Capture the cell that displays the provided text and extract its (X, Y) central coordinate. 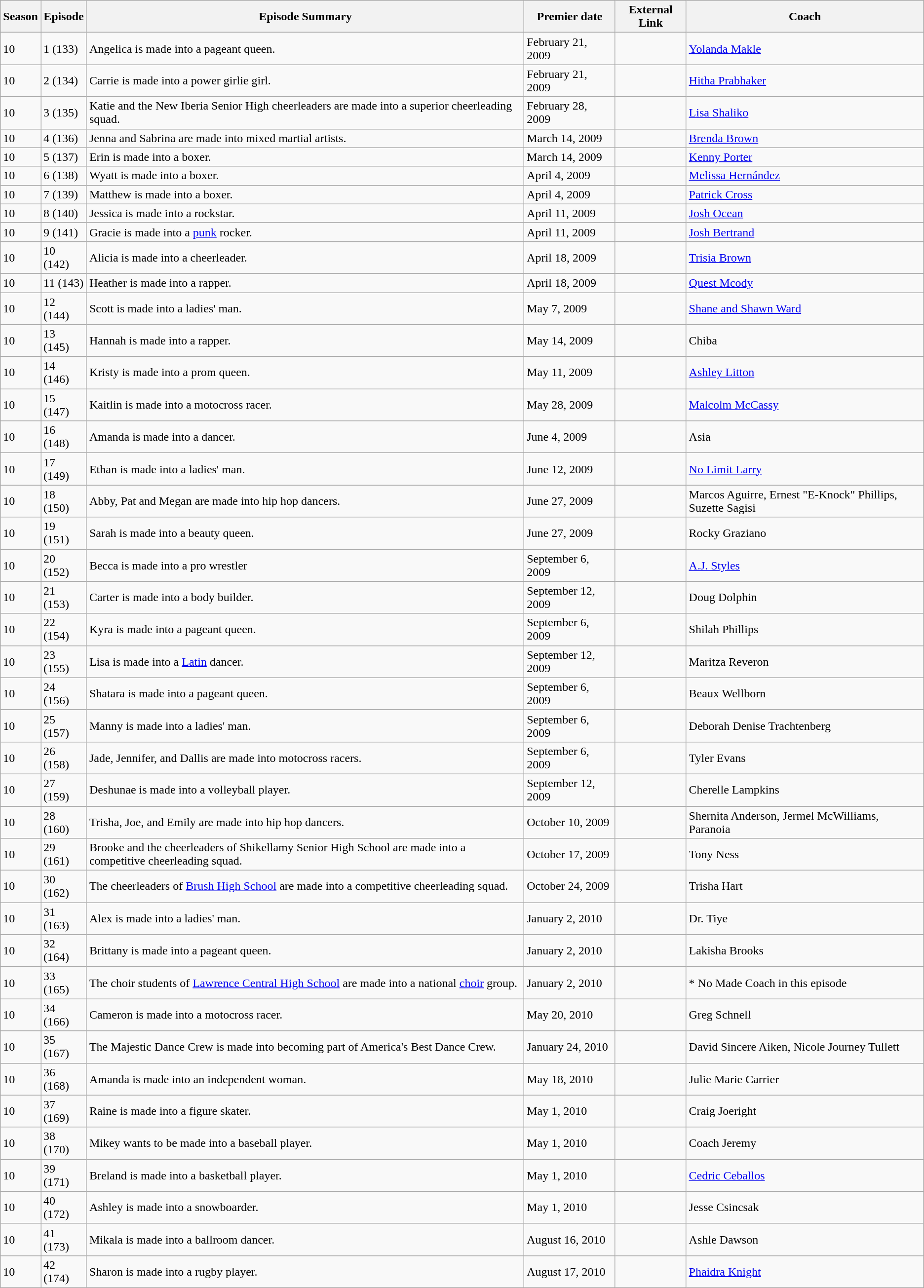
Heather is made into a rapper. (305, 283)
June 12, 2009 (570, 469)
May 14, 2009 (570, 341)
Jesse Csincsak (805, 1207)
Shilah Phillips (805, 630)
28 (160) (63, 822)
Lisa Shaliko (805, 113)
The choir students of Lawrence Central High School are made into a national choir group. (305, 983)
1 (133) (63, 48)
33 (165) (63, 983)
Hannah is made into a rapper. (305, 341)
Premier date (570, 17)
Kristy is made into a prom queen. (305, 373)
David Sincere Aiken, Nicole Journey Tullett (805, 1047)
7 (139) (63, 194)
Dr. Tiye (805, 919)
Ashle Dawson (805, 1240)
37 (169) (63, 1111)
Shane and Shawn Ward (805, 308)
20 (152) (63, 566)
Trisha, Joe, and Emily are made into hip hop dancers. (305, 822)
42 (174) (63, 1271)
Melissa Hernández (805, 176)
Ashley Litton (805, 373)
Coach (805, 17)
11 (143) (63, 283)
Carrie is made into a power girlie girl. (305, 81)
Marcos Aguirre, Ernest "E-Knock" Phillips, Suzette Sagisi (805, 501)
Jenna and Sabrina are made into mixed martial artists. (305, 138)
Katie and the New Iberia Senior High cheerleaders are made into a superior cheerleading squad. (305, 113)
Jade, Jennifer, and Dallis are made into motocross racers. (305, 758)
16 (148) (63, 437)
October 17, 2009 (570, 855)
Chiba (805, 341)
Episode (63, 17)
Scott is made into a ladies' man. (305, 308)
Sharon is made into a rugby player. (305, 1271)
May 7, 2009 (570, 308)
10 (142) (63, 258)
29 (161) (63, 855)
Erin is made into a boxer. (305, 157)
34 (166) (63, 1015)
Tony Ness (805, 855)
17 (149) (63, 469)
May 18, 2010 (570, 1079)
25 (157) (63, 725)
Beaux Wellborn (805, 694)
Breland is made into a basketball player. (305, 1175)
Raine is made into a figure skater. (305, 1111)
Rocky Graziano (805, 533)
Shernita Anderson, Jermel McWilliams, Paranoia (805, 822)
30 (162) (63, 886)
Amanda is made into an independent woman. (305, 1079)
Angelica is made into a pageant queen. (305, 48)
February 28, 2009 (570, 113)
Deshunae is made into a volleyball player. (305, 790)
Phaidra Knight (805, 1271)
Quest Mcody (805, 283)
19 (151) (63, 533)
* No Made Coach in this episode (805, 983)
4 (136) (63, 138)
Trisia Brown (805, 258)
Wyatt is made into a boxer. (305, 176)
26 (158) (63, 758)
40 (172) (63, 1207)
2 (134) (63, 81)
Tyler Evans (805, 758)
May 20, 2010 (570, 1015)
A.J. Styles (805, 566)
August 17, 2010 (570, 1271)
Coach Jeremy (805, 1143)
The cheerleaders of Brush High School are made into a competitive cheerleading squad. (305, 886)
Abby, Pat and Megan are made into hip hop dancers. (305, 501)
Craig Joeright (805, 1111)
Cherelle Lampkins (805, 790)
Patrick Cross (805, 194)
Alex is made into a ladies' man. (305, 919)
3 (135) (63, 113)
27 (159) (63, 790)
Sarah is made into a beauty queen. (305, 533)
Maritza Reveron (805, 661)
5 (137) (63, 157)
21 (153) (63, 597)
January 24, 2010 (570, 1047)
24 (156) (63, 694)
9 (141) (63, 232)
Gracie is made into a punk rocker. (305, 232)
Amanda is made into a dancer. (305, 437)
12 (144) (63, 308)
June 4, 2009 (570, 437)
31 (163) (63, 919)
Mikey wants to be made into a baseball player. (305, 1143)
October 10, 2009 (570, 822)
Ashley is made into a snowboarder. (305, 1207)
No Limit Larry (805, 469)
May 11, 2009 (570, 373)
Episode Summary (305, 17)
The Majestic Dance Crew is made into becoming part of America's Best Dance Crew. (305, 1047)
Trisha Hart (805, 886)
Becca is made into a pro wrestler (305, 566)
August 16, 2010 (570, 1240)
Deborah Denise Trachtenberg (805, 725)
Kaitlin is made into a motocross racer. (305, 405)
Lakisha Brooks (805, 950)
Manny is made into a ladies' man. (305, 725)
Ethan is made into a ladies' man. (305, 469)
Lisa is made into a Latin dancer. (305, 661)
22 (154) (63, 630)
May 28, 2009 (570, 405)
14 (146) (63, 373)
39 (171) (63, 1175)
Asia (805, 437)
23 (155) (63, 661)
36 (168) (63, 1079)
13 (145) (63, 341)
Kyra is made into a pageant queen. (305, 630)
Shatara is made into a pageant queen. (305, 694)
18 (150) (63, 501)
Mikala is made into a ballroom dancer. (305, 1240)
Doug Dolphin (805, 597)
32 (164) (63, 950)
October 24, 2009 (570, 886)
15 (147) (63, 405)
Cameron is made into a motocross racer. (305, 1015)
35 (167) (63, 1047)
Brittany is made into a pageant queen. (305, 950)
Alicia is made into a cheerleader. (305, 258)
Cedric Ceballos (805, 1175)
Malcolm McCassy (805, 405)
Greg Schnell (805, 1015)
Brooke and the cheerleaders of Shikellamy Senior High School are made into a competitive cheerleading squad. (305, 855)
Jessica is made into a rockstar. (305, 213)
Hitha Prabhaker (805, 81)
Carter is made into a body builder. (305, 597)
Brenda Brown (805, 138)
Josh Ocean (805, 213)
External Link (651, 17)
Julie Marie Carrier (805, 1079)
38 (170) (63, 1143)
Matthew is made into a boxer. (305, 194)
6 (138) (63, 176)
41 (173) (63, 1240)
8 (140) (63, 213)
Kenny Porter (805, 157)
Season (21, 17)
Yolanda Makle (805, 48)
Josh Bertrand (805, 232)
